From the cell containing the given text, extract its center point as [X, Y] coordinate. 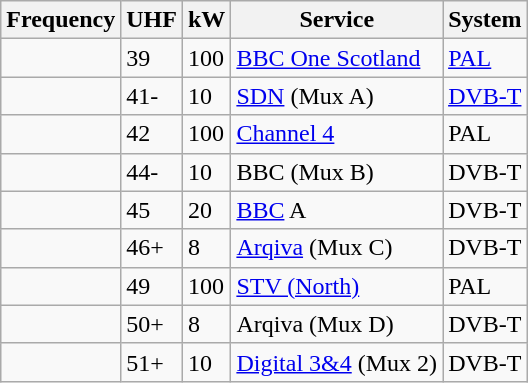
51+ [152, 362]
49 [152, 286]
Channel 4 [337, 134]
39 [152, 58]
Frequency [61, 20]
BBC One Scotland [337, 58]
42 [152, 134]
45 [152, 210]
UHF [152, 20]
System [485, 20]
20 [206, 210]
STV (North) [337, 286]
Service [337, 20]
Arqiva (Mux C) [337, 248]
BBC (Mux B) [337, 172]
SDN (Mux A) [337, 96]
50+ [152, 324]
44- [152, 172]
Digital 3&4 (Mux 2) [337, 362]
Arqiva (Mux D) [337, 324]
41- [152, 96]
46+ [152, 248]
kW [206, 20]
BBC A [337, 210]
